Pinpoint the cell where the given text exists, returning its [x, y] midpoint coordinate. 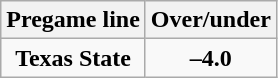
–4.0 [210, 58]
Texas State [74, 58]
Pregame line [74, 20]
Over/under [210, 20]
